For the text-containing cell, return its midpoint in (x, y) coordinate format. 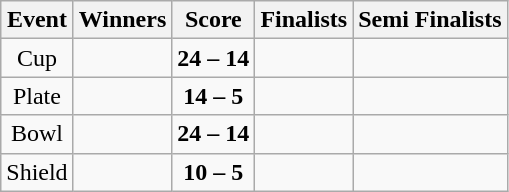
Winners (122, 20)
14 – 5 (214, 96)
Semi Finalists (430, 20)
Cup (37, 58)
Plate (37, 96)
Shield (37, 172)
Bowl (37, 134)
Score (214, 20)
Finalists (304, 20)
Event (37, 20)
10 – 5 (214, 172)
